Determine the (x, y) coordinate at the center of the cell enclosing the given text.  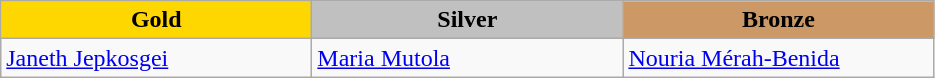
Janeth Jepkosgei (156, 58)
Silver (468, 20)
Maria Mutola (468, 58)
Bronze (778, 20)
Nouria Mérah-Benida (778, 58)
Gold (156, 20)
